Extract the [X, Y] coordinate from the center of the cell holding the provided text.  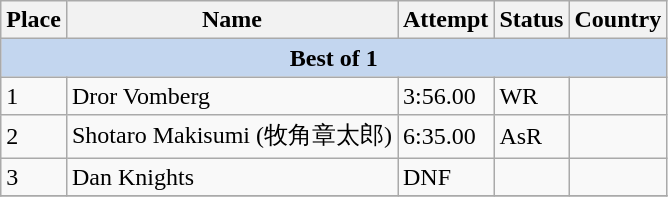
6:35.00 [446, 136]
WR [532, 96]
Name [232, 20]
Status [532, 20]
Dror Vomberg [232, 96]
1 [34, 96]
2 [34, 136]
DNF [446, 177]
Shotaro Makisumi (牧角章太郎) [232, 136]
AsR [532, 136]
Best of 1 [334, 58]
3:56.00 [446, 96]
3 [34, 177]
Dan Knights [232, 177]
Attempt [446, 20]
Country [618, 20]
Place [34, 20]
